Capture the cell that displays the provided text and extract its [x, y] central coordinate. 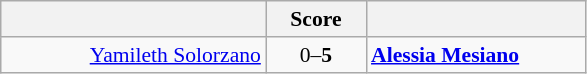
Yamileth Solorzano [134, 55]
Score [316, 19]
Alessia Mesiano [476, 55]
0–5 [316, 55]
